Provide the [x, y] coordinate of the cell's center where the given text is located.  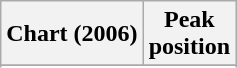
Peakposition [189, 34]
Chart (2006) [72, 34]
